Output the [X, Y] coordinate of the center of the cell containing the given text.  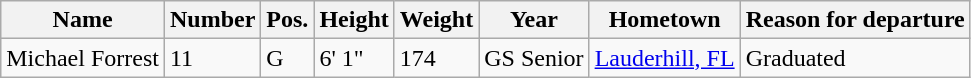
G [288, 58]
Number [212, 20]
Reason for departure [855, 20]
Graduated [855, 58]
Height [354, 20]
Year [534, 20]
GS Senior [534, 58]
Lauderhill, FL [664, 58]
Name [83, 20]
Hometown [664, 20]
6' 1" [354, 58]
11 [212, 58]
Weight [436, 20]
174 [436, 58]
Pos. [288, 20]
Michael Forrest [83, 58]
